Extract the [X, Y] coordinate from the center of the cell holding the provided text.  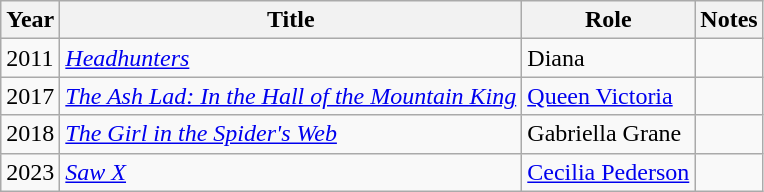
The Girl in the Spider's Web [291, 134]
Queen Victoria [608, 96]
Diana [608, 58]
Cecilia Pederson [608, 172]
Gabriella Grane [608, 134]
Headhunters [291, 58]
2011 [30, 58]
2018 [30, 134]
Year [30, 20]
2017 [30, 96]
Role [608, 20]
The Ash Lad: In the Hall of the Mountain King [291, 96]
2023 [30, 172]
Title [291, 20]
Saw X [291, 172]
Notes [729, 20]
